Capture the cell that displays the provided text and extract its (X, Y) central coordinate. 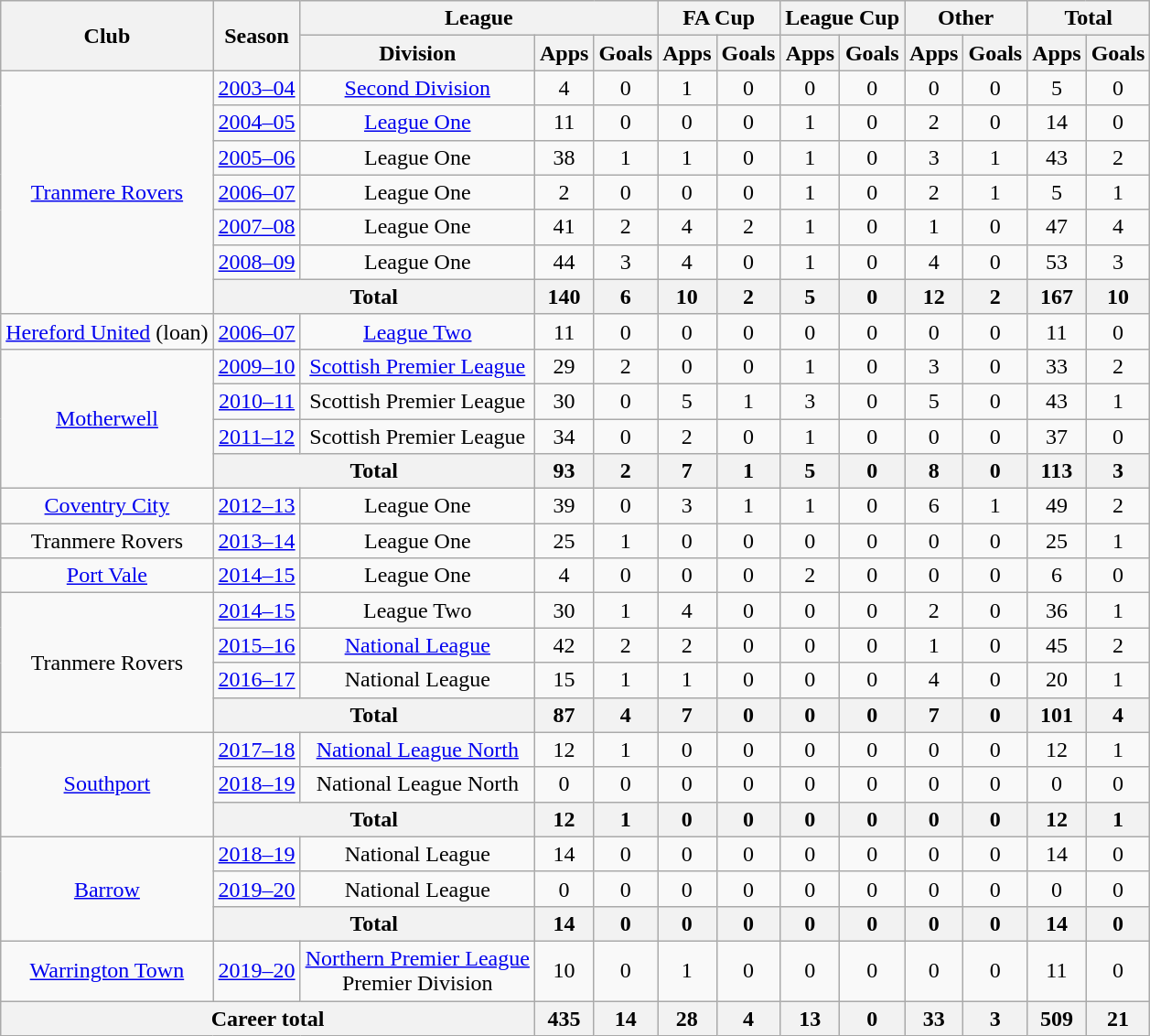
37 (1057, 437)
Motherwell (107, 418)
2012–13 (256, 506)
47 (1057, 227)
Southport (107, 784)
42 (564, 645)
2010–11 (256, 401)
Barrow (107, 889)
167 (1057, 297)
87 (564, 715)
44 (564, 262)
20 (1057, 680)
29 (564, 366)
2013–14 (256, 541)
2017–18 (256, 750)
28 (687, 1019)
2016–17 (256, 680)
2003–04 (256, 88)
2011–12 (256, 437)
Career total (268, 1019)
2008–09 (256, 262)
39 (564, 506)
2009–10 (256, 366)
509 (1057, 1019)
Hereford United (loan) (107, 331)
Division (417, 53)
15 (564, 680)
13 (811, 1019)
Club (107, 36)
Second Division (417, 88)
45 (1057, 645)
2005–06 (256, 157)
2015–16 (256, 645)
2007–08 (256, 227)
41 (564, 227)
FA Cup (719, 18)
League (478, 18)
435 (564, 1019)
93 (564, 471)
140 (564, 297)
Other (966, 18)
2004–05 (256, 123)
21 (1118, 1019)
101 (1057, 715)
49 (1057, 506)
38 (564, 157)
League Cup (843, 18)
53 (1057, 262)
Port Vale (107, 576)
8 (934, 471)
36 (1057, 610)
Coventry City (107, 506)
113 (1057, 471)
Warrington Town (107, 970)
34 (564, 437)
Season (256, 36)
Northern Premier LeaguePremier Division (417, 970)
